Return (x, y) of the center of cell containing provided text 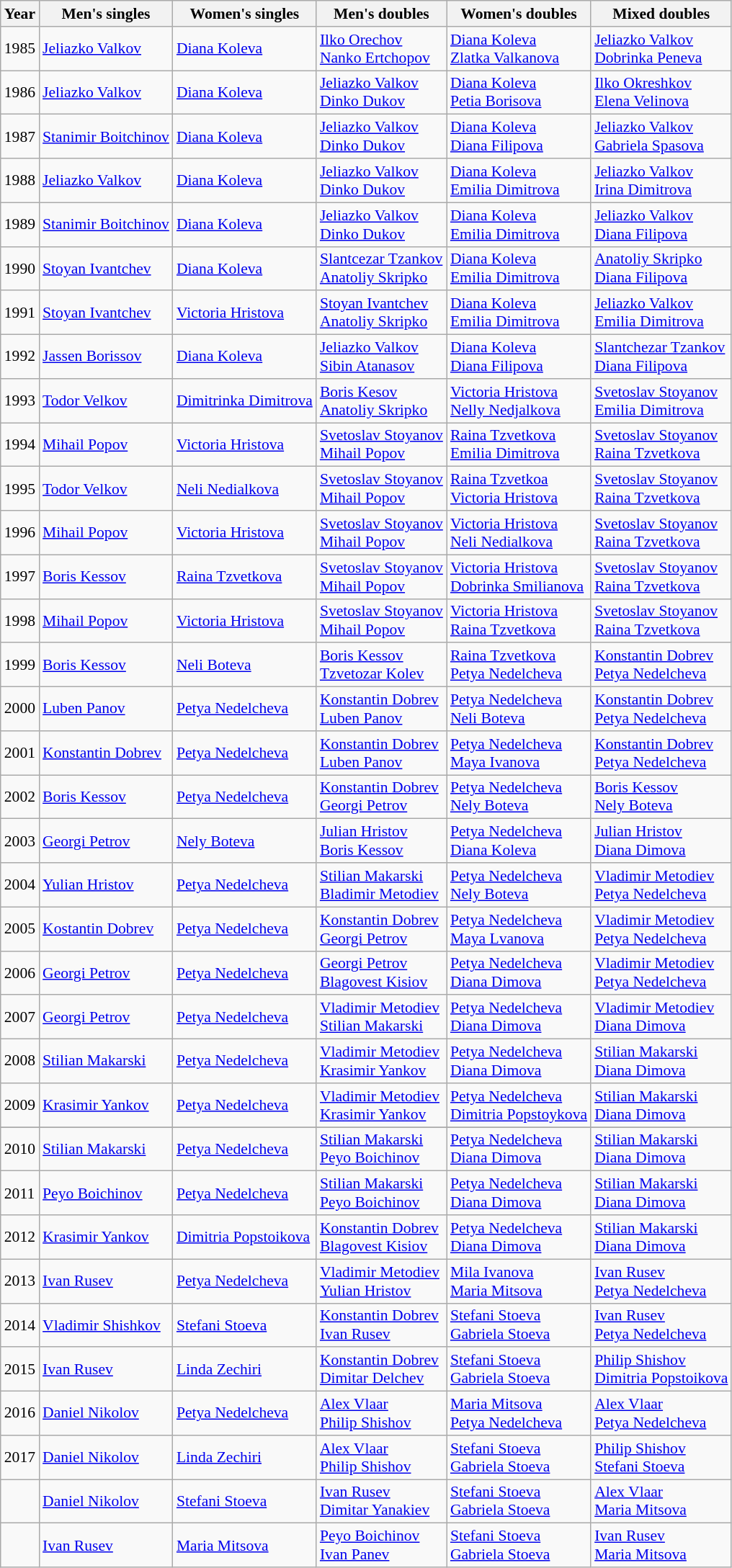
Vladimir Shishkov (106, 1325)
2000 (20, 709)
Mixed doubles (661, 14)
1997 (20, 576)
Vladimir MetodievYulian Hristov (382, 1281)
Konstantin DobrevDimitar Delchev (382, 1370)
2016 (20, 1413)
1985 (20, 49)
Year (20, 14)
Raina TzvetkovaPetya Nedelcheva (519, 666)
Raina TzvetkovaEmilia Dimitrova (519, 445)
1989 (20, 225)
2015 (20, 1370)
Raina TzvetkoaVictoria Hristova (519, 488)
Raina Tzvetkova (245, 576)
1986 (20, 92)
Neli Nedialkova (245, 488)
Slantchezar TzankovDiana Filipova (661, 357)
Mila IvanovaMaria Mitsova (519, 1281)
Alex VlaarPetya Nedelcheva (661, 1413)
Ilko OrechovNanko Ertchopov (382, 49)
Victoria HristovaNeli Nedialkova (519, 533)
Stilian MakarskiBladimir Metodiev (382, 884)
Petya NedelchevaDiana Koleva (519, 841)
Yulian Hristov (106, 884)
Petya NedelchevaDimitria Popstoykova (519, 1105)
Diana KolevaPetia Borisova (519, 92)
Stoyan IvantchevAnatoliy Skripko (382, 313)
Neli Boteva (245, 666)
2017 (20, 1458)
Petya NedelchevaNeli Boteva (519, 709)
1992 (20, 357)
Boris KessovNely Boteva (661, 797)
2001 (20, 753)
Men's doubles (382, 14)
2004 (20, 884)
2003 (20, 841)
2005 (20, 929)
Julian HristovDiana Dimova (661, 841)
1991 (20, 313)
1998 (20, 621)
Maria Mitsova (245, 1546)
Women's singles (245, 14)
2007 (20, 1017)
Alex VlaarMaria Mitsova (661, 1501)
Peyo BoichinovIvan Panev (382, 1546)
Dimitrinka Dimitrova (245, 400)
Boris KessovTzvetozar Kolev (382, 666)
2010 (20, 1150)
Philip ShishovDimitria Popstoikova (661, 1370)
2006 (20, 972)
Ivan RusevDimitar Yanakiev (382, 1501)
2008 (20, 1062)
Konstantin DobrevIvan Rusev (382, 1325)
1993 (20, 400)
Jassen Borissov (106, 357)
Victoria HristovaDobrinka Smilianova (519, 576)
2012 (20, 1237)
Maria MitsovaPetya Nedelcheva (519, 1413)
2013 (20, 1281)
Konstantin Dobrev (106, 753)
2011 (20, 1193)
Slantcezar TzankovAnatoliy Skripko (382, 268)
1988 (20, 180)
2002 (20, 797)
Vladimir MetodievDiana Dimova (661, 1017)
Victoria HristovaNelly Nedjalkova (519, 400)
Boris KesovAnatoliy Skripko (382, 400)
Svetoslav StoyanovEmilia Dimitrova (661, 400)
1990 (20, 268)
Victoria HristovaRaina Tzvetkova (519, 621)
Philip ShishovStefani Stoeva (661, 1458)
2014 (20, 1325)
Jeliazko ValkovSibin Atanasov (382, 357)
Kostantin Dobrev (106, 929)
1995 (20, 488)
Anatoliy SkripkoDiana Filipova (661, 268)
1994 (20, 445)
Women's doubles (519, 14)
Ilko OkreshkovElena Velinova (661, 92)
Jeliazko ValkovDiana Filipova (661, 225)
Vladimir MetodievStilian Makarski (382, 1017)
1987 (20, 137)
Konstantin DobrevBlagovest Kisiov (382, 1237)
Georgi PetrovBlagovest Kisiov (382, 972)
Dimitria Popstoikova (245, 1237)
Peyo Boichinov (106, 1193)
Petya NedelchevaMaya Lvanova (519, 929)
Nely Boteva (245, 841)
Jeliazko ValkovIrina Dimitrova (661, 180)
2009 (20, 1105)
Men's singles (106, 14)
Jeliazko ValkovGabriela Spasova (661, 137)
Julian HristovBoris Kessov (382, 841)
1996 (20, 533)
Ivan RusevMaria Mitsova (661, 1546)
Jeliazko ValkovDobrinka Peneva (661, 49)
Luben Panov (106, 709)
Diana KolevaZlatka Valkanova (519, 49)
Jeliazko ValkovEmilia Dimitrova (661, 313)
Petya NedelchevaMaya Ivanova (519, 753)
1999 (20, 666)
